Identify which cell holds the provided text, then report its [x, y] central coordinate. 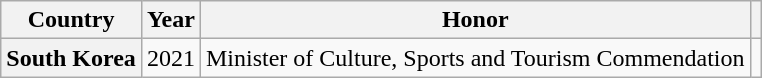
Country [72, 20]
South Korea [72, 58]
Honor [475, 20]
Year [170, 20]
2021 [170, 58]
Minister of Culture, Sports and Tourism Commendation [475, 58]
